Output the [x, y] coordinate of the center of the cell containing the given text.  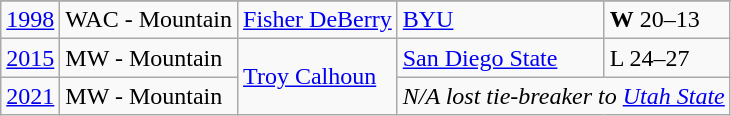
Troy Calhoun [318, 77]
BYU [500, 20]
N/A lost tie-breaker to Utah State [564, 96]
W 20–13 [667, 20]
2015 [30, 58]
San Diego State [500, 58]
Fisher DeBerry [318, 20]
L 24–27 [667, 58]
WAC - Mountain [149, 20]
1998 [30, 20]
2021 [30, 96]
